Return [X, Y] of the center of cell containing provided text 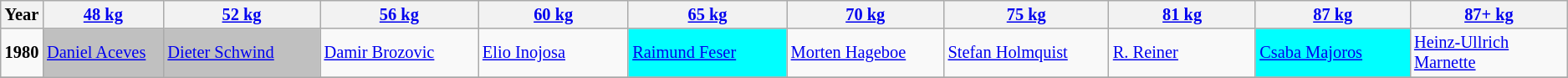
Morten Hageboe [866, 53]
65 kg [707, 14]
R. Reiner [1182, 53]
Csaba Majoros [1333, 53]
87+ kg [1489, 14]
87 kg [1333, 14]
48 kg [103, 14]
1980 [22, 53]
75 kg [1027, 14]
Raimund Feser [707, 53]
56 kg [400, 14]
Heinz-Ullrich Marnette [1489, 53]
Year [22, 14]
81 kg [1182, 14]
Damir Brozovic [400, 53]
70 kg [866, 14]
60 kg [554, 14]
Dieter Schwind [241, 53]
Stefan Holmquist [1027, 53]
Elio Inojosa [554, 53]
52 kg [241, 14]
Daniel Aceves [103, 53]
